Extract the [x, y] coordinate from the center of the cell holding the provided text.  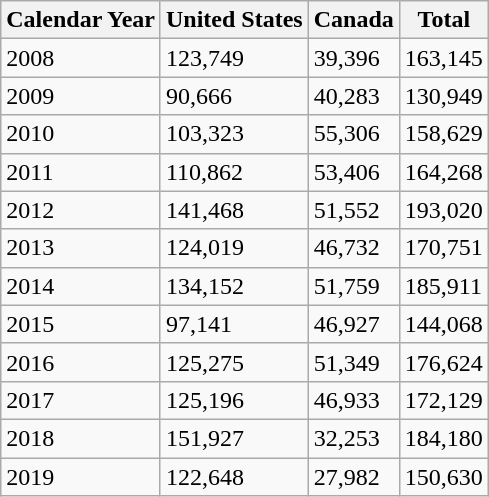
90,666 [234, 96]
39,396 [354, 58]
103,323 [234, 134]
176,624 [444, 362]
46,927 [354, 324]
2018 [81, 438]
172,129 [444, 400]
151,927 [234, 438]
123,749 [234, 58]
124,019 [234, 248]
27,982 [354, 477]
32,253 [354, 438]
134,152 [234, 286]
97,141 [234, 324]
158,629 [444, 134]
2017 [81, 400]
2016 [81, 362]
2008 [81, 58]
2009 [81, 96]
Calendar Year [81, 20]
Canada [354, 20]
51,552 [354, 210]
163,145 [444, 58]
53,406 [354, 172]
122,648 [234, 477]
144,068 [444, 324]
125,275 [234, 362]
2011 [81, 172]
2015 [81, 324]
2019 [81, 477]
110,862 [234, 172]
150,630 [444, 477]
184,180 [444, 438]
55,306 [354, 134]
46,933 [354, 400]
164,268 [444, 172]
141,468 [234, 210]
185,911 [444, 286]
2010 [81, 134]
125,196 [234, 400]
51,349 [354, 362]
51,759 [354, 286]
170,751 [444, 248]
130,949 [444, 96]
40,283 [354, 96]
2012 [81, 210]
Total [444, 20]
United States [234, 20]
193,020 [444, 210]
46,732 [354, 248]
2013 [81, 248]
2014 [81, 286]
